Detect which cell encompasses the target text, then output its (x, y) center coordinate. 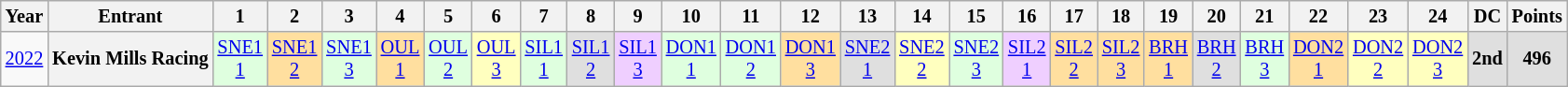
SNE13 (348, 59)
DON12 (751, 59)
SNE11 (240, 59)
OUL2 (448, 59)
DON13 (811, 59)
1 (240, 16)
7 (543, 16)
SIL22 (1073, 59)
DON21 (1318, 59)
Kevin Mills Racing (130, 59)
Year (24, 16)
12 (811, 16)
18 (1121, 16)
16 (1027, 16)
9 (637, 16)
17 (1073, 16)
10 (691, 16)
SNE21 (867, 59)
DON23 (1438, 59)
3 (348, 16)
11 (751, 16)
SNE12 (294, 59)
8 (591, 16)
OUL3 (497, 59)
24 (1438, 16)
Points (1537, 16)
SIL11 (543, 59)
6 (497, 16)
4 (401, 16)
2nd (1487, 59)
OUL1 (401, 59)
SNE22 (921, 59)
SNE23 (976, 59)
DON11 (691, 59)
14 (921, 16)
13 (867, 16)
SIL21 (1027, 59)
2 (294, 16)
21 (1264, 16)
2022 (24, 59)
19 (1168, 16)
SIL13 (637, 59)
SIL23 (1121, 59)
BRH1 (1168, 59)
DC (1487, 16)
496 (1537, 59)
20 (1217, 16)
BRH3 (1264, 59)
DON22 (1378, 59)
5 (448, 16)
22 (1318, 16)
BRH2 (1217, 59)
23 (1378, 16)
15 (976, 16)
SIL12 (591, 59)
Entrant (130, 16)
